Determine the (X, Y) coordinate at the center of the cell enclosing the given text.  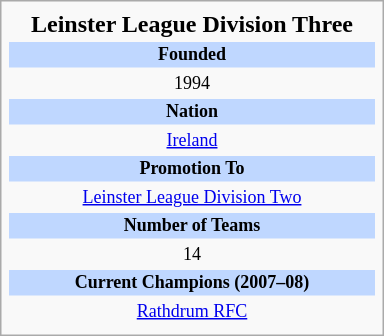
Ireland (192, 141)
Leinster League Division Three (192, 24)
Current Champions (2007–08) (192, 283)
Rathdrum RFC (192, 312)
Nation (192, 112)
Leinster League Division Two (192, 198)
14 (192, 255)
1994 (192, 84)
Promotion To (192, 169)
Number of Teams (192, 226)
Founded (192, 55)
